For the text-containing cell, return its midpoint in [X, Y] coordinate format. 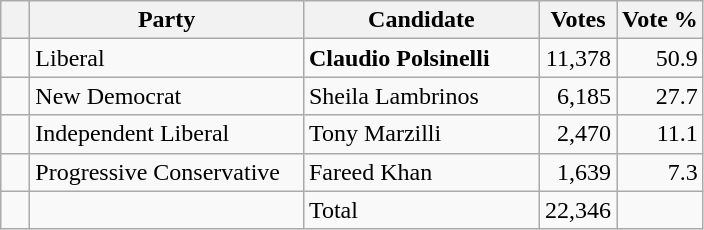
Progressive Conservative [167, 172]
Party [167, 20]
Vote % [660, 20]
22,346 [578, 210]
11,378 [578, 58]
2,470 [578, 134]
Candidate [421, 20]
Total [421, 210]
Liberal [167, 58]
Fareed Khan [421, 172]
Independent Liberal [167, 134]
Votes [578, 20]
27.7 [660, 96]
Claudio Polsinelli [421, 58]
50.9 [660, 58]
1,639 [578, 172]
Tony Marzilli [421, 134]
11.1 [660, 134]
6,185 [578, 96]
Sheila Lambrinos [421, 96]
New Democrat [167, 96]
7.3 [660, 172]
